Return the (X, Y) coordinate for the center point of the cell that contains the specified text.  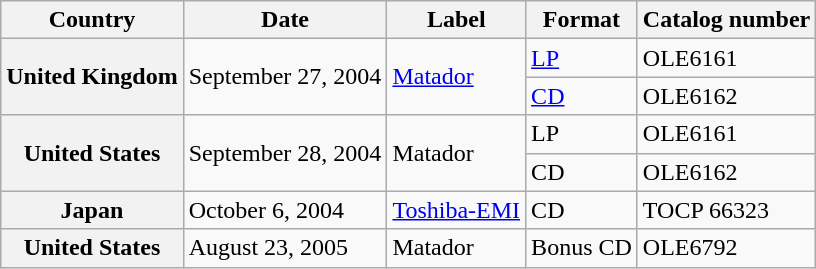
Date (285, 20)
Format (582, 20)
TOCP 66323 (726, 210)
Catalog number (726, 20)
Country (92, 20)
Bonus CD (582, 248)
September 28, 2004 (285, 153)
Toshiba-EMI (456, 210)
August 23, 2005 (285, 248)
Japan (92, 210)
September 27, 2004 (285, 77)
October 6, 2004 (285, 210)
United Kingdom (92, 77)
Label (456, 20)
OLE6792 (726, 248)
